Identify which cell holds the provided text, then report its (x, y) central coordinate. 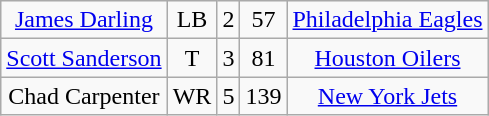
Scott Sanderson (84, 58)
WR (192, 96)
57 (264, 20)
James Darling (84, 20)
139 (264, 96)
Philadelphia Eagles (388, 20)
Houston Oilers (388, 58)
2 (228, 20)
LB (192, 20)
T (192, 58)
5 (228, 96)
81 (264, 58)
New York Jets (388, 96)
3 (228, 58)
Chad Carpenter (84, 96)
